From the cell containing the given text, extract its center point as [X, Y] coordinate. 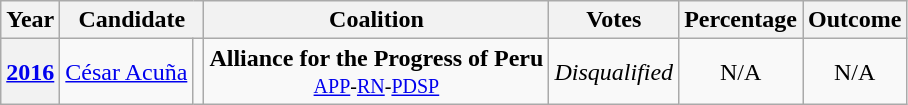
Year [30, 20]
Outcome [855, 20]
Alliance for the Progress of PeruAPP-RN-PDSP [376, 72]
Percentage [741, 20]
Coalition [376, 20]
2016 [30, 72]
Disqualified [614, 72]
Candidate [132, 20]
Votes [614, 20]
César Acuña [126, 72]
